Scan for the cell matching the given text and deliver its [X, Y] coordinate at center. 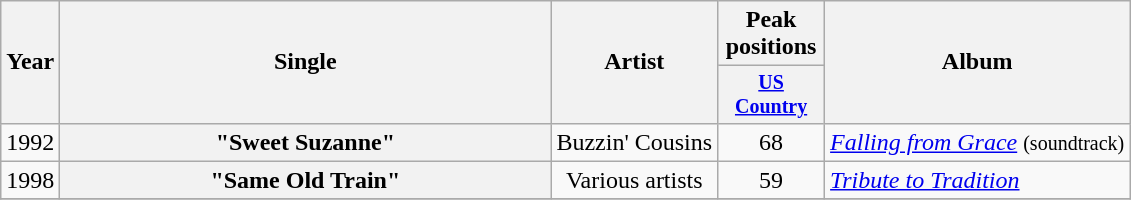
"Sweet Suzanne" [306, 142]
Various artists [634, 180]
Falling from Grace (soundtrack) [978, 142]
US Country [772, 94]
1998 [30, 180]
Tribute to Tradition [978, 180]
"Same Old Train" [306, 180]
1992 [30, 142]
Year [30, 62]
Artist [634, 62]
Buzzin' Cousins [634, 142]
Peak positions [772, 34]
68 [772, 142]
Single [306, 62]
59 [772, 180]
Album [978, 62]
